Identify which cell holds the provided text, then report its [X, Y] central coordinate. 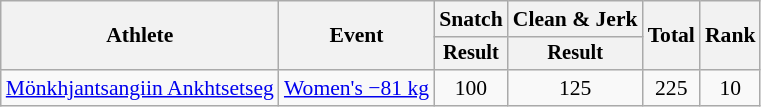
Total [672, 36]
Athlete [140, 36]
Event [356, 36]
Mönkhjantsangiin Ankhtsetseg [140, 88]
225 [672, 88]
10 [730, 88]
Women's −81 kg [356, 88]
Clean & Jerk [576, 19]
Snatch [471, 19]
Rank [730, 36]
125 [576, 88]
100 [471, 88]
